Output the [X, Y] coordinate of the center of the cell containing the given text.  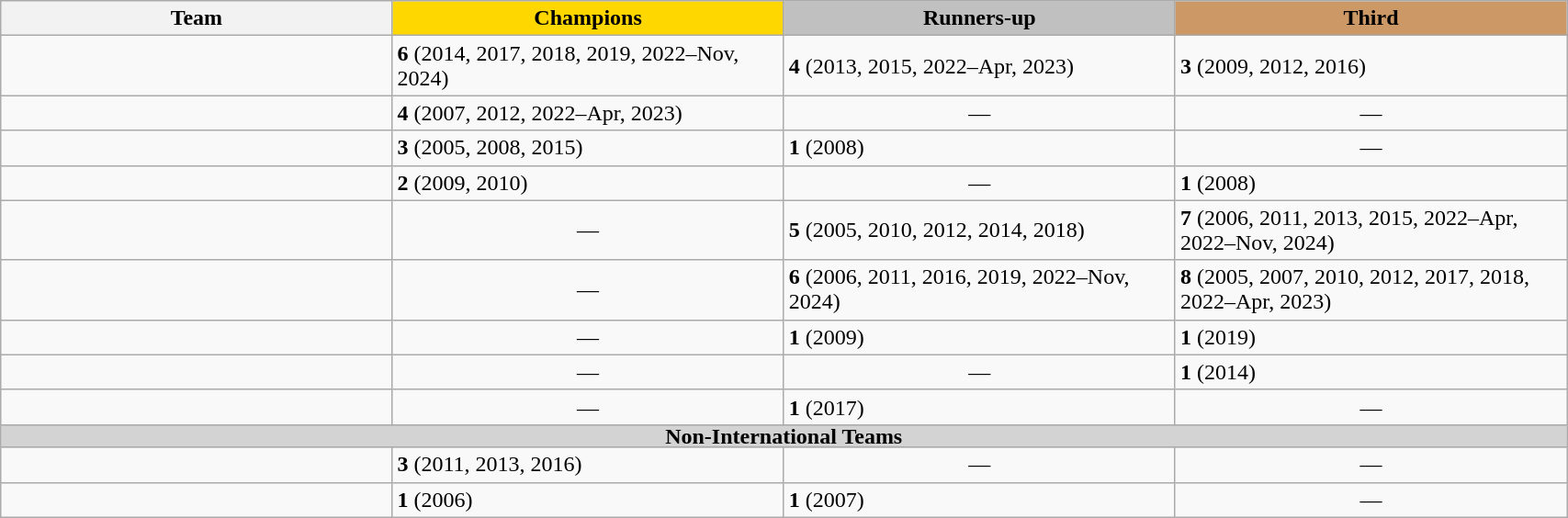
1 (2014) [1371, 372]
Non-International Teams [784, 435]
Runners-up [979, 18]
4 (2013, 2015, 2022–Apr, 2023) [979, 66]
1 (2007) [979, 500]
2 (2009, 2010) [588, 183]
8 (2005, 2007, 2010, 2012, 2017, 2018, 2022–Apr, 2023) [1371, 290]
3 (2011, 2013, 2016) [588, 465]
6 (2006, 2011, 2016, 2019, 2022–Nov, 2024) [979, 290]
Champions [588, 18]
1 (2017) [979, 407]
1 (2006) [588, 500]
7 (2006, 2011, 2013, 2015, 2022–Apr, 2022–Nov, 2024) [1371, 230]
Third [1371, 18]
Team [197, 18]
3 (2005, 2008, 2015) [588, 148]
1 (2009) [979, 337]
6 (2014, 2017, 2018, 2019, 2022–Nov, 2024) [588, 66]
3 (2009, 2012, 2016) [1371, 66]
5 (2005, 2010, 2012, 2014, 2018) [979, 230]
4 (2007, 2012, 2022–Apr, 2023) [588, 113]
1 (2019) [1371, 337]
